Scan for the cell matching the given text and deliver its (x, y) coordinate at center. 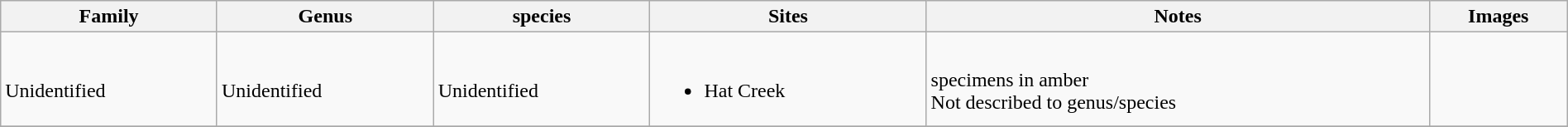
Sites (788, 17)
specimens in amberNot described to genus/species (1178, 80)
Family (109, 17)
Genus (325, 17)
Images (1499, 17)
Hat Creek (788, 80)
Notes (1178, 17)
species (542, 17)
